Extract the (x, y) coordinate from the center of the cell holding the provided text.  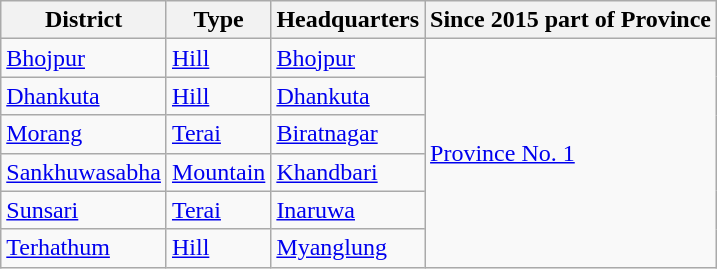
Biratnagar (348, 134)
Type (218, 20)
Khandbari (348, 172)
Morang (84, 134)
Inaruwa (348, 210)
Sunsari (84, 210)
District (84, 20)
Since 2015 part of Province (571, 20)
Terhathum (84, 248)
Mountain (218, 172)
Province No. 1 (571, 153)
Sankhuwasabha (84, 172)
Headquarters (348, 20)
Myanglung (348, 248)
